Provide the (x, y) coordinate of the cell's center where the given text is located.  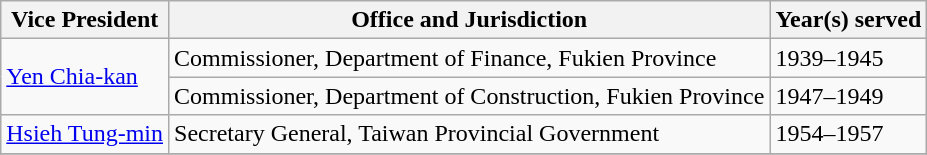
Year(s) served (848, 20)
1947–1949 (848, 96)
Commissioner, Department of Finance, Fukien Province (470, 58)
Hsieh Tung-min (85, 134)
1939–1945 (848, 58)
Commissioner, Department of Construction, Fukien Province (470, 96)
Office and Jurisdiction (470, 20)
Yen Chia-kan (85, 77)
1954–1957 (848, 134)
Vice President (85, 20)
Secretary General, Taiwan Provincial Government (470, 134)
